For the text-containing cell, return its midpoint in (x, y) coordinate format. 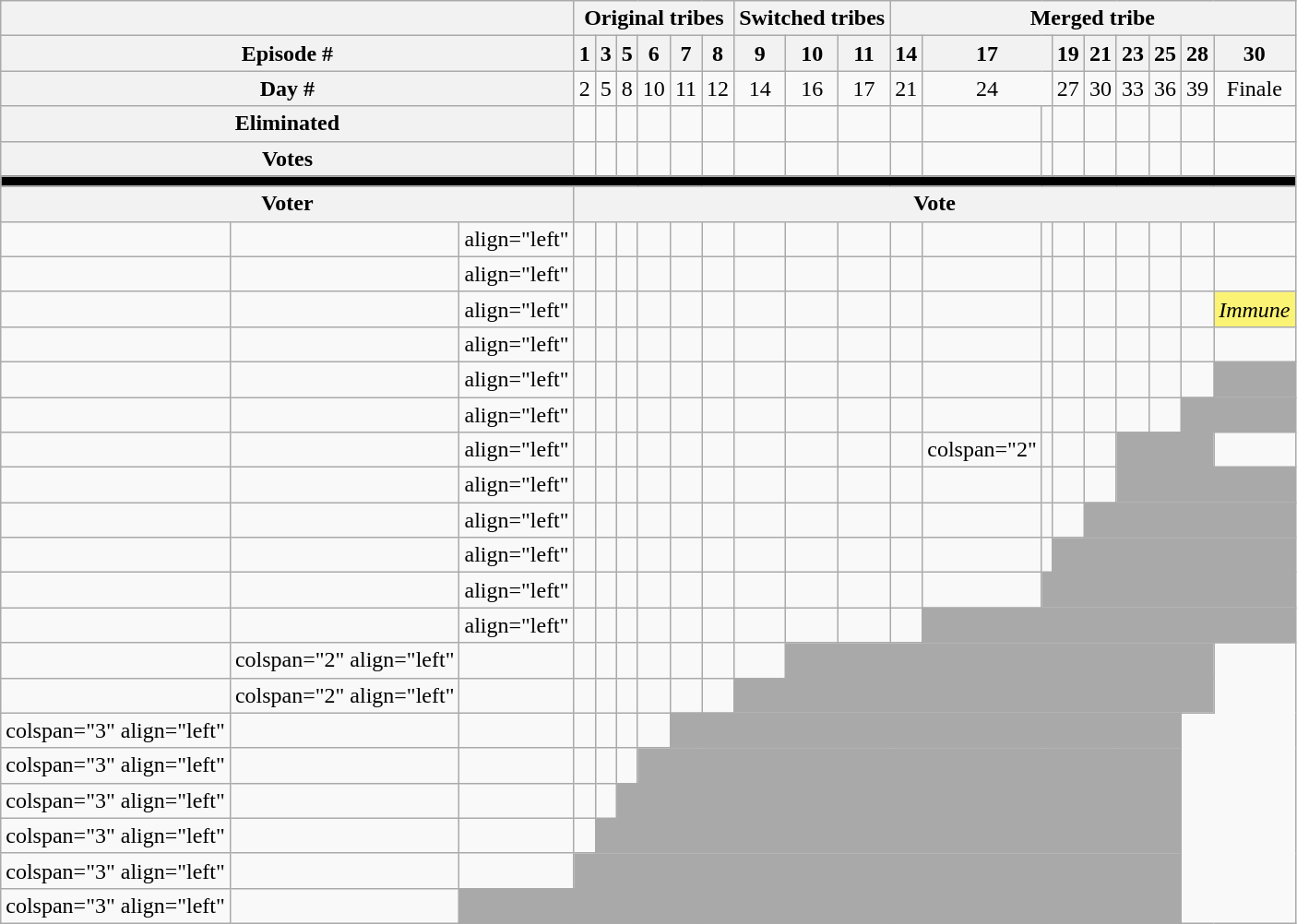
Original tribes (653, 18)
3 (605, 53)
Vote (934, 204)
Voter (288, 204)
Episode # (288, 53)
27 (1068, 89)
colspan="2" (982, 450)
7 (685, 53)
23 (1133, 53)
Merged tribe (1092, 18)
19 (1068, 53)
1 (585, 53)
36 (1164, 89)
Finale (1255, 89)
24 (987, 89)
25 (1164, 53)
Votes (288, 159)
39 (1197, 89)
Eliminated (288, 124)
28 (1197, 53)
9 (760, 53)
Switched tribes (812, 18)
Immune (1255, 309)
6 (653, 53)
2 (585, 89)
33 (1133, 89)
16 (812, 89)
12 (718, 89)
Day # (288, 89)
